Extract the [X, Y] coordinate from the center of the cell holding the provided text.  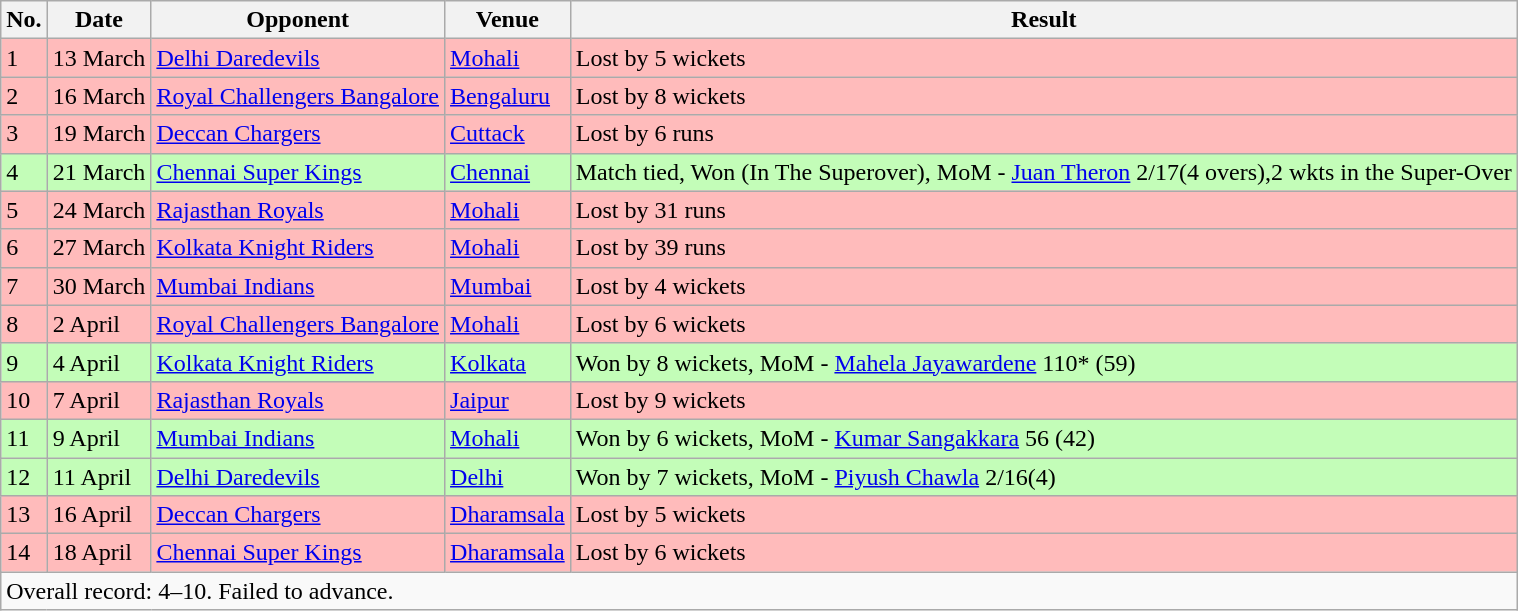
13 March [99, 58]
16 April [99, 515]
Date [99, 20]
6 [24, 248]
24 March [99, 210]
4 [24, 172]
30 March [99, 286]
16 March [99, 96]
21 March [99, 172]
5 [24, 210]
1 [24, 58]
12 [24, 477]
Match tied, Won (In The Superover), MoM - Juan Theron 2/17(4 overs),2 wkts in the Super-Over [1044, 172]
Won by 6 wickets, MoM - Kumar Sangakkara 56 (42) [1044, 438]
3 [24, 134]
27 March [99, 248]
9 [24, 362]
Venue [508, 20]
Cuttack [508, 134]
Mumbai [508, 286]
Won by 7 wickets, MoM - Piyush Chawla 2/16(4) [1044, 477]
13 [24, 515]
8 [24, 324]
2 [24, 96]
No. [24, 20]
Chennai [508, 172]
2 April [99, 324]
Lost by 4 wickets [1044, 286]
7 [24, 286]
Lost by 6 runs [1044, 134]
Lost by 8 wickets [1044, 96]
Won by 8 wickets, MoM - Mahela Jayawardene 110* (59) [1044, 362]
Lost by 39 runs [1044, 248]
19 March [99, 134]
4 April [99, 362]
11 [24, 438]
Jaipur [508, 400]
7 April [99, 400]
11 April [99, 477]
Bengaluru [508, 96]
Kolkata [508, 362]
10 [24, 400]
Delhi [508, 477]
9 April [99, 438]
14 [24, 553]
Lost by 31 runs [1044, 210]
18 April [99, 553]
Result [1044, 20]
Lost by 9 wickets [1044, 400]
Overall record: 4–10. Failed to advance. [760, 591]
Opponent [298, 20]
